Provide the [x, y] coordinate of the cell's center where the given text is located.  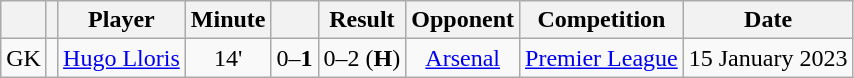
Competition [602, 20]
15 January 2023 [768, 58]
0–1 [294, 58]
GK [24, 58]
Date [768, 20]
Minute [228, 20]
Hugo Lloris [122, 58]
Opponent [463, 20]
Player [122, 20]
14' [228, 58]
0–2 (H) [362, 58]
Result [362, 20]
Premier League [602, 58]
Arsenal [463, 58]
